Output the (X, Y) coordinate of the center of the cell containing the given text.  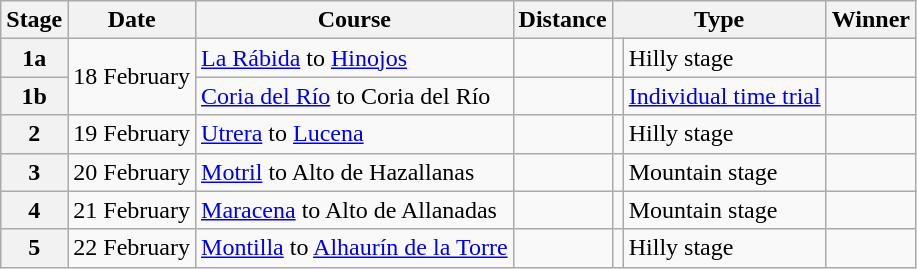
Type (719, 20)
La Rábida to Hinojos (355, 58)
20 February (132, 172)
2 (34, 134)
22 February (132, 248)
Motril to Alto de Hazallanas (355, 172)
Individual time trial (724, 96)
19 February (132, 134)
4 (34, 210)
Stage (34, 20)
Utrera to Lucena (355, 134)
5 (34, 248)
1b (34, 96)
Course (355, 20)
18 February (132, 77)
3 (34, 172)
1a (34, 58)
Maracena to Alto de Allanadas (355, 210)
Montilla to Alhaurín de la Torre (355, 248)
Winner (870, 20)
Distance (562, 20)
Date (132, 20)
Coria del Río to Coria del Río (355, 96)
21 February (132, 210)
